Capture the cell that displays the provided text and extract its (X, Y) central coordinate. 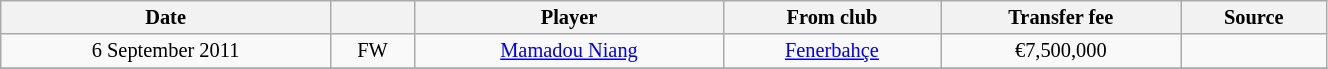
From club (832, 17)
6 September 2011 (166, 51)
Player (570, 17)
Fenerbahçe (832, 51)
Transfer fee (1062, 17)
FW (372, 51)
Mamadou Niang (570, 51)
€7,500,000 (1062, 51)
Source (1254, 17)
Date (166, 17)
